Provide the [X, Y] coordinate of the cell's center where the given text is located.  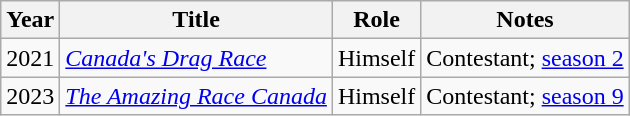
The Amazing Race Canada [196, 96]
Role [376, 20]
Contestant; season 2 [525, 58]
Contestant; season 9 [525, 96]
Year [30, 20]
2023 [30, 96]
2021 [30, 58]
Title [196, 20]
Canada's Drag Race [196, 58]
Notes [525, 20]
